Identify which cell holds the provided text, then report its [x, y] central coordinate. 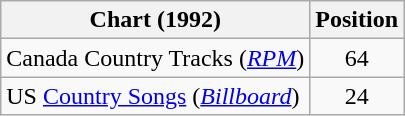
64 [357, 58]
Chart (1992) [156, 20]
US Country Songs (Billboard) [156, 96]
24 [357, 96]
Canada Country Tracks (RPM) [156, 58]
Position [357, 20]
